Pinpoint the cell where the given text exists, returning its (X, Y) midpoint coordinate. 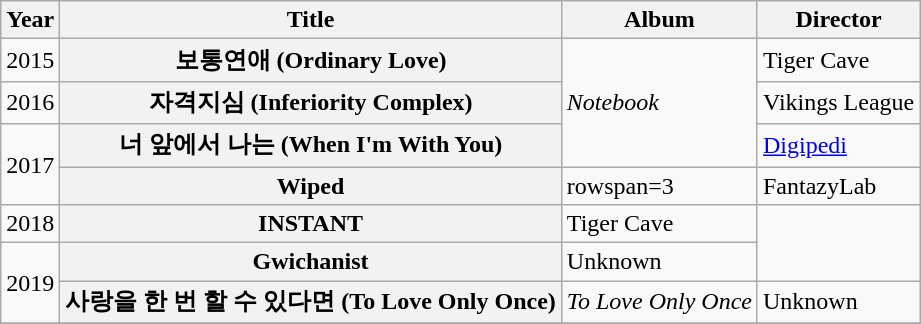
Digipedi (838, 146)
Gwichanist (311, 262)
Wiped (311, 185)
To Love Only Once (659, 302)
2017 (30, 164)
FantazyLab (838, 185)
보통연애 (Ordinary Love) (311, 60)
Vikings League (838, 102)
Album (659, 20)
Year (30, 20)
2018 (30, 224)
Title (311, 20)
자격지심 (Inferiority Complex) (311, 102)
사랑을 한 번 할 수 있다면 (To Love Only Once) (311, 302)
Director (838, 20)
Notebook (659, 103)
2016 (30, 102)
2019 (30, 284)
rowspan=3 (659, 185)
너 앞에서 나는 (When I'm With You) (311, 146)
INSTANT (311, 224)
2015 (30, 60)
